Determine the (x, y) coordinate at the center of the cell enclosing the given text.  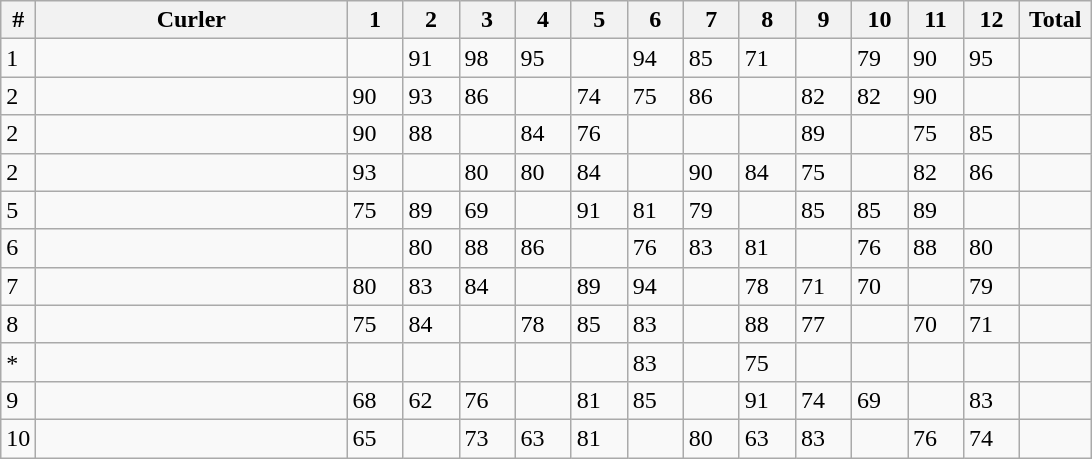
77 (823, 324)
4 (543, 20)
68 (375, 400)
11 (936, 20)
3 (487, 20)
Total (1056, 20)
* (18, 362)
12 (992, 20)
62 (431, 400)
# (18, 20)
65 (375, 438)
Curler (192, 20)
98 (487, 58)
73 (487, 438)
